Find where the given text appears and provide that cell's center as (X, Y) coordinate. 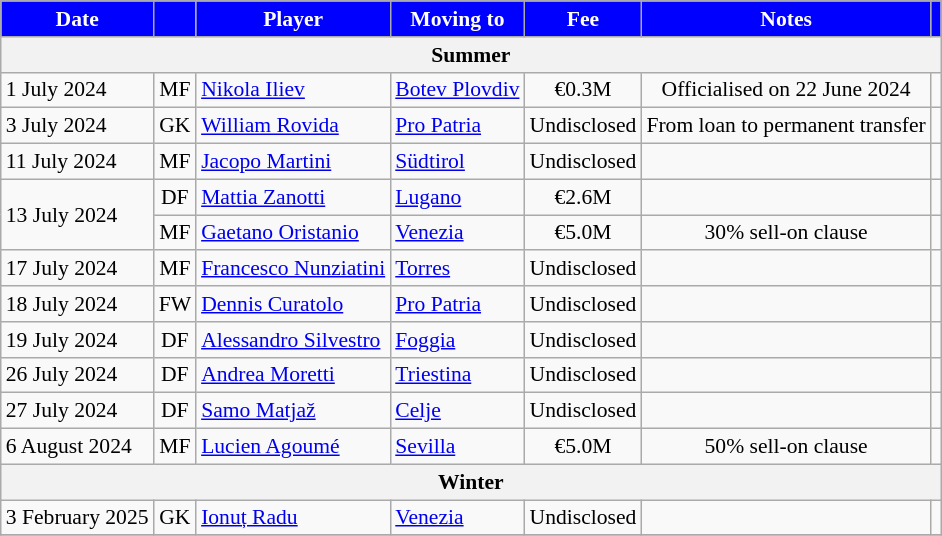
Fee (584, 19)
6 August 2024 (78, 447)
Date (78, 19)
3 February 2025 (78, 518)
Samo Matjaž (293, 411)
Player (293, 19)
Lucien Agoumé (293, 447)
Francesco Nunziatini (293, 269)
Gaetano Oristanio (293, 233)
William Rovida (293, 126)
11 July 2024 (78, 162)
Dennis Curatolo (293, 304)
Nikola Iliev (293, 90)
19 July 2024 (78, 340)
Andrea Moretti (293, 375)
Triestina (457, 375)
26 July 2024 (78, 375)
Mattia Zanotti (293, 197)
Lugano (457, 197)
FW (176, 304)
Moving to (457, 19)
Torres (457, 269)
Sevilla (457, 447)
Alessandro Silvestro (293, 340)
€2.6M (584, 197)
Jacopo Martini (293, 162)
3 July 2024 (78, 126)
Celje (457, 411)
Botev Plovdiv (457, 90)
13 July 2024 (78, 214)
18 July 2024 (78, 304)
27 July 2024 (78, 411)
17 July 2024 (78, 269)
Winter (471, 482)
€0.3M (584, 90)
1 July 2024 (78, 90)
30% sell-on clause (786, 233)
Foggia (457, 340)
Ionuț Radu (293, 518)
Südtirol (457, 162)
Notes (786, 19)
50% sell-on clause (786, 447)
Officialised on 22 June 2024 (786, 90)
From loan to permanent transfer (786, 126)
Summer (471, 55)
